Find where the given text appears and provide that cell's center as [x, y] coordinate. 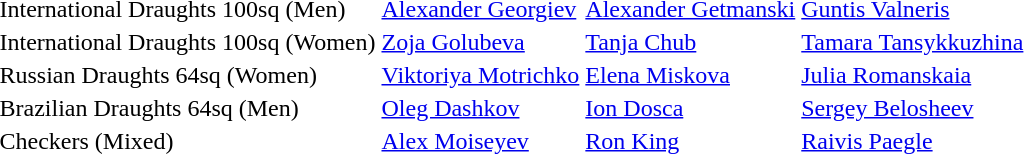
Zoja Golubeva [480, 42]
Ion Dosca [690, 108]
Viktoriya Motrichko [480, 75]
Elena Miskova [690, 75]
Tanja Chub [690, 42]
Oleg Dashkov [480, 108]
